Locate the cell with the specified text and output its [X, Y] center coordinate. 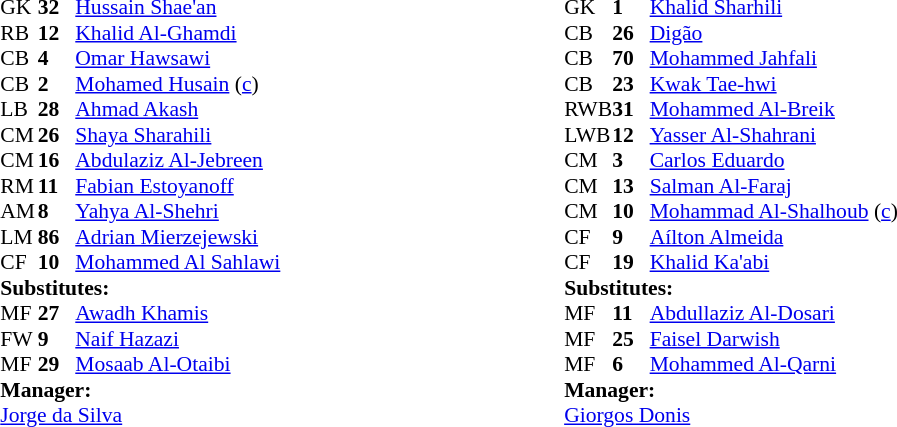
Awadh Khamis [178, 313]
RWB [588, 109]
2 [57, 84]
RB [19, 33]
Substitutes: [140, 288]
27 [57, 313]
Yahya Al-Shehri [178, 211]
AM [19, 211]
FW [19, 339]
Mohammed Al Sahlawi [178, 263]
28 [57, 109]
LB [19, 109]
8 [57, 211]
29 [57, 365]
RM [19, 186]
Manager: [140, 390]
13 [631, 186]
4 [57, 59]
86 [57, 237]
Mosaab Al-Otaibi [178, 365]
Omar Hawsawi [178, 59]
Naif Hazazi [178, 339]
Ahmad Akash [178, 109]
LM [19, 237]
70 [631, 59]
25 [631, 339]
Fabian Estoyanoff [178, 186]
6 [631, 365]
16 [57, 161]
19 [631, 263]
31 [631, 109]
Adrian Mierzejewski [178, 237]
Khalid Al-Ghamdi [178, 33]
23 [631, 84]
Abdulaziz Al-Jebreen [178, 161]
LWB [588, 135]
Shaya Sharahili [178, 135]
Mohamed Husain (c) [178, 84]
3 [631, 161]
